Identify which cell holds the provided text, then report its (x, y) central coordinate. 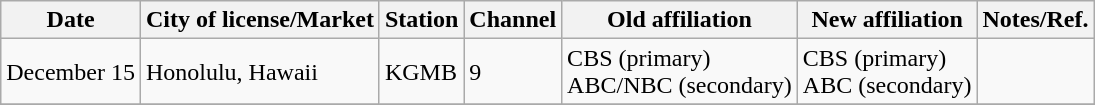
City of license/Market (260, 20)
New affiliation (887, 20)
CBS (primary) ABC/NBC (secondary) (680, 72)
Date (71, 20)
CBS (primary) ABC (secondary) (887, 72)
Station (421, 20)
Notes/Ref. (1036, 20)
Old affiliation (680, 20)
Honolulu, Hawaii (260, 72)
Channel (513, 20)
9 (513, 72)
KGMB (421, 72)
December 15 (71, 72)
